Return the [X, Y] coordinate for the center point of the cell that contains the specified text.  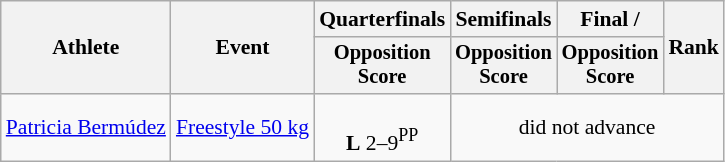
Freestyle 50 kg [242, 128]
Quarterfinals [382, 19]
Athlete [86, 48]
Semifinals [504, 19]
did not advance [587, 128]
Patricia Bermúdez [86, 128]
Event [242, 48]
Rank [694, 48]
L 2–9PP [382, 128]
Final / [610, 19]
